Find where the given text appears and provide that cell's center as (x, y) coordinate. 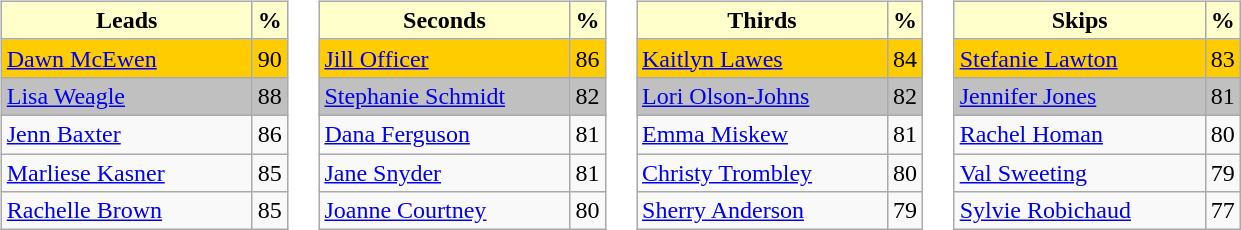
Jill Officer (444, 58)
Joanne Courtney (444, 211)
Dawn McEwen (126, 58)
Jenn Baxter (126, 134)
88 (270, 96)
Jane Snyder (444, 173)
Leads (126, 20)
Lori Olson-Johns (762, 96)
Lisa Weagle (126, 96)
Stefanie Lawton (1080, 58)
77 (1222, 211)
Emma Miskew (762, 134)
Val Sweeting (1080, 173)
83 (1222, 58)
Stephanie Schmidt (444, 96)
Skips (1080, 20)
Kaitlyn Lawes (762, 58)
Seconds (444, 20)
Jennifer Jones (1080, 96)
Sylvie Robichaud (1080, 211)
84 (906, 58)
Rachelle Brown (126, 211)
Christy Trombley (762, 173)
Rachel Homan (1080, 134)
Thirds (762, 20)
90 (270, 58)
Marliese Kasner (126, 173)
Dana Ferguson (444, 134)
Sherry Anderson (762, 211)
